Return (X, Y) of the center of cell containing provided text 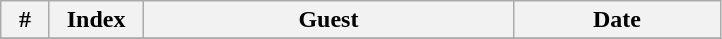
# (26, 20)
Guest (328, 20)
Index (96, 20)
Date (617, 20)
